From the cell containing the given text, extract its center point as [X, Y] coordinate. 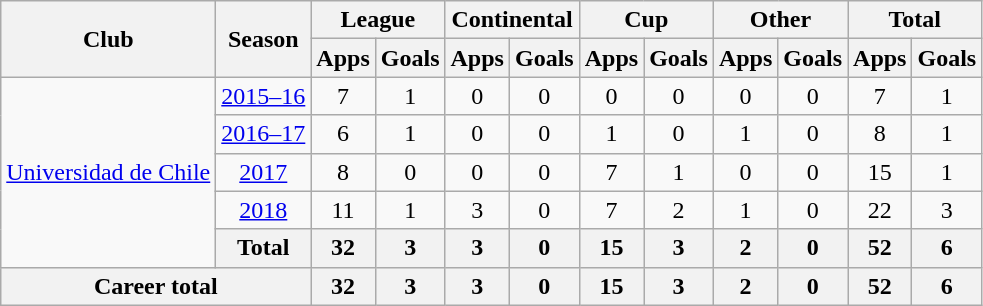
2015–16 [264, 96]
Season [264, 39]
Career total [156, 286]
2017 [264, 172]
Club [108, 39]
Cup [646, 20]
22 [880, 210]
League [378, 20]
2016–17 [264, 134]
2018 [264, 210]
11 [343, 210]
Other [780, 20]
Continental [512, 20]
Universidad de Chile [108, 172]
